Scan for the cell matching the given text and deliver its (x, y) coordinate at center. 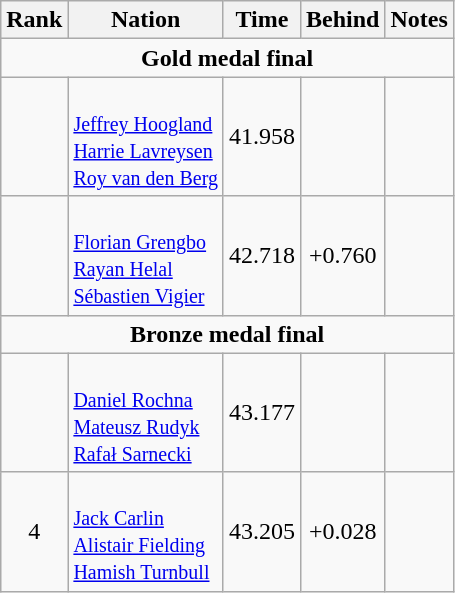
42.718 (262, 256)
+0.028 (343, 532)
Notes (419, 20)
Florian GrengboRayan HelalSébastien Vigier (146, 256)
Gold medal final (228, 58)
4 (34, 532)
41.958 (262, 136)
43.177 (262, 412)
+0.760 (343, 256)
Behind (343, 20)
Nation (146, 20)
Jeffrey HooglandHarrie LavreysenRoy van den Berg (146, 136)
Rank (34, 20)
Jack CarlinAlistair FieldingHamish Turnbull (146, 532)
43.205 (262, 532)
Bronze medal final (228, 334)
Daniel RochnaMateusz RudykRafał Sarnecki (146, 412)
Time (262, 20)
